From the cell containing the given text, extract its center point as (X, Y) coordinate. 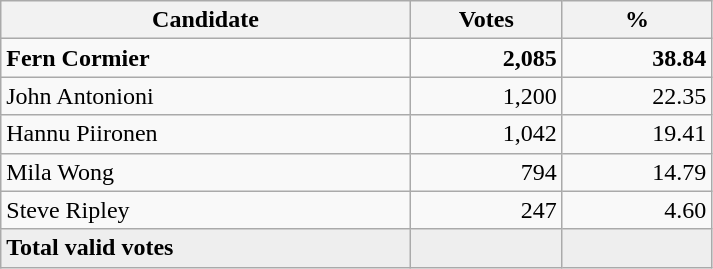
Mila Wong (206, 172)
Fern Cormier (206, 58)
John Antonioni (206, 96)
Steve Ripley (206, 210)
% (637, 20)
Votes (486, 20)
Total valid votes (206, 248)
4.60 (637, 210)
22.35 (637, 96)
19.41 (637, 134)
2,085 (486, 58)
Candidate (206, 20)
38.84 (637, 58)
Hannu Piironen (206, 134)
14.79 (637, 172)
1,042 (486, 134)
1,200 (486, 96)
794 (486, 172)
247 (486, 210)
